For the text-containing cell, return its midpoint in [x, y] coordinate format. 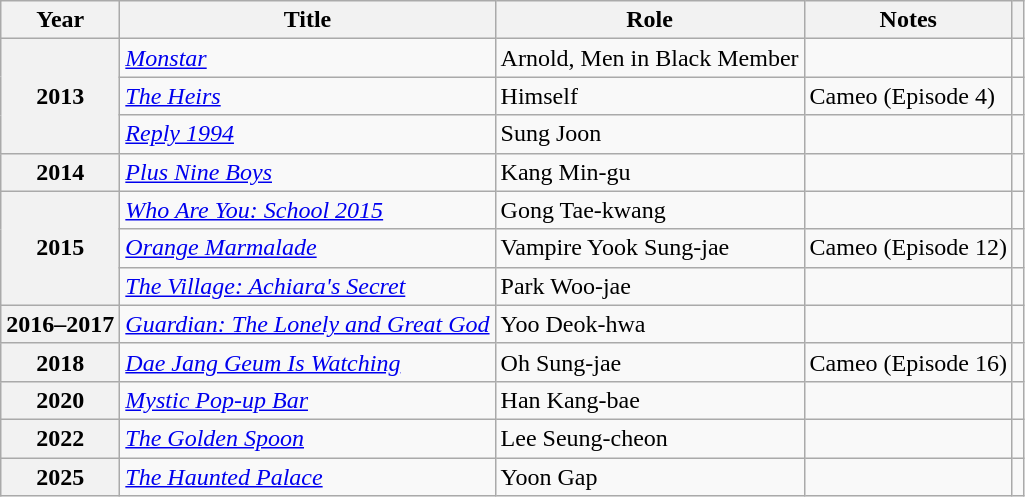
Yoon Gap [650, 477]
Orange Marmalade [308, 248]
2016–2017 [60, 324]
Himself [650, 96]
Yoo Deok-hwa [650, 324]
Mystic Pop-up Bar [308, 400]
Cameo (Episode 16) [908, 362]
The Golden Spoon [308, 438]
Cameo (Episode 4) [908, 96]
2020 [60, 400]
2022 [60, 438]
Han Kang-bae [650, 400]
Monstar [308, 58]
Role [650, 20]
Cameo (Episode 12) [908, 248]
Reply 1994 [308, 134]
Park Woo-jae [650, 286]
Plus Nine Boys [308, 172]
2025 [60, 477]
The Haunted Palace [308, 477]
Year [60, 20]
Arnold, Men in Black Member [650, 58]
Lee Seung-cheon [650, 438]
2014 [60, 172]
Title [308, 20]
The Heirs [308, 96]
Gong Tae-kwang [650, 210]
Oh Sung-jae [650, 362]
Who Are You: School 2015 [308, 210]
2015 [60, 248]
2013 [60, 96]
Vampire Yook Sung-jae [650, 248]
Kang Min-gu [650, 172]
Sung Joon [650, 134]
Guardian: The Lonely and Great God [308, 324]
Dae Jang Geum Is Watching [308, 362]
2018 [60, 362]
Notes [908, 20]
The Village: Achiara's Secret [308, 286]
